Provide the (X, Y) coordinate of the cell's center where the given text is located.  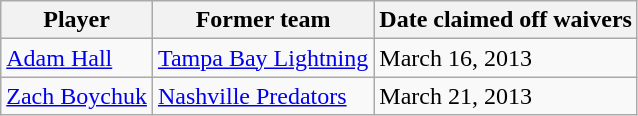
Former team (262, 20)
Nashville Predators (262, 96)
March 16, 2013 (506, 58)
Adam Hall (77, 58)
March 21, 2013 (506, 96)
Player (77, 20)
Tampa Bay Lightning (262, 58)
Date claimed off waivers (506, 20)
Zach Boychuk (77, 96)
